Identify which cell holds the provided text, then report its (x, y) central coordinate. 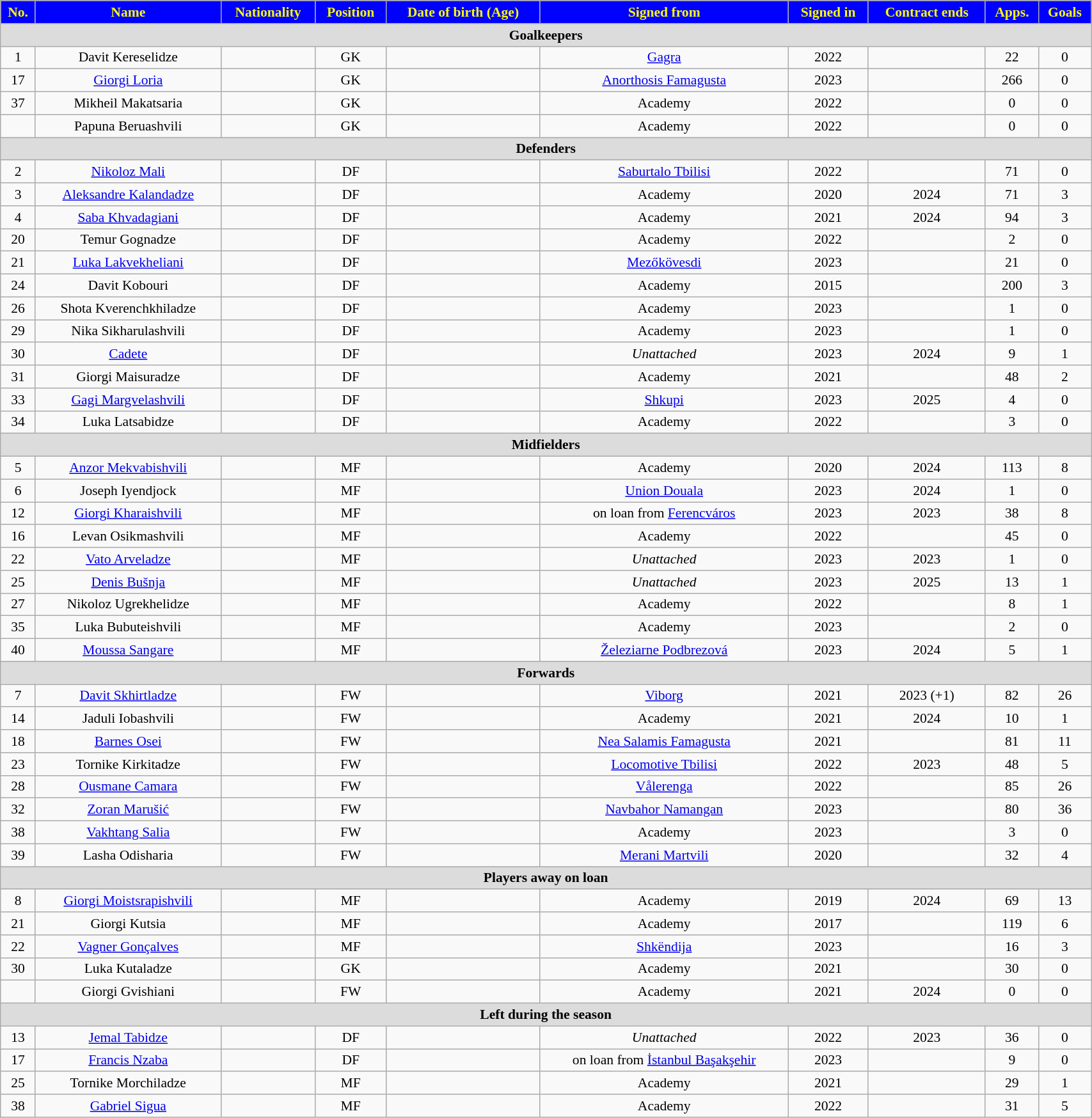
Zoran Marušić (128, 810)
No. (18, 12)
11 (1064, 741)
Lasha Odisharia (128, 855)
on loan from İstanbul Başakşehir (664, 1060)
Gagra (664, 58)
Signed in (828, 12)
Apps. (1012, 12)
Navbahor Namangan (664, 810)
Nikoloz Mali (128, 172)
Jemal Tabidze (128, 1037)
Giorgi Loria (128, 81)
20 (18, 240)
Giorgi Kutsia (128, 924)
on loan from Ferencváros (664, 514)
94 (1012, 217)
Signed from (664, 12)
Contract ends (926, 12)
Temur Gognadze (128, 240)
Mezőkövesdi (664, 263)
Anorthosis Famagusta (664, 81)
Gabriel Sigua (128, 1106)
Viborg (664, 696)
Vålerenga (664, 787)
Shkëndija (664, 947)
35 (18, 627)
266 (1012, 81)
7 (18, 696)
2019 (828, 901)
Francis Nzaba (128, 1060)
Nikoloz Ugrekhelidze (128, 604)
Mikheil Makatsaria (128, 104)
Papuna Beruashvili (128, 126)
Davit Skhirtladze (128, 696)
Luka Lakvekheliani (128, 263)
40 (18, 650)
39 (18, 855)
34 (18, 422)
Goalkeepers (546, 35)
85 (1012, 787)
2023 (+1) (926, 696)
80 (1012, 810)
Anzor Mekvabishvili (128, 468)
14 (18, 719)
Joseph Iyendjock (128, 491)
27 (18, 604)
24 (18, 286)
Giorgi Gvishiani (128, 992)
Saburtalo Tbilisi (664, 172)
Name (128, 12)
Nationality (268, 12)
28 (18, 787)
Midfielders (546, 445)
37 (18, 104)
Shkupi (664, 400)
Position (351, 12)
Železiarne Podbrezová (664, 650)
Denis Bušnja (128, 582)
Aleksandre Kalandadze (128, 194)
Giorgi Moistsrapishvili (128, 901)
Nika Sikharulashvili (128, 331)
Giorgi Kharaishvili (128, 514)
Barnes Osei (128, 741)
Union Douala (664, 491)
Goals (1064, 12)
Merani Martvili (664, 855)
Defenders (546, 149)
81 (1012, 741)
Ousmane Camara (128, 787)
Vato Arveladze (128, 559)
Vakhtang Salia (128, 833)
Nea Salamis Famagusta (664, 741)
18 (18, 741)
119 (1012, 924)
200 (1012, 286)
Left during the season (546, 1015)
Vagner Gonçalves (128, 947)
Gagi Margvelashvili (128, 400)
69 (1012, 901)
Luka Bubuteishvili (128, 627)
Moussa Sangare (128, 650)
Tornike Kirkitadze (128, 764)
Date of birth (Age) (463, 12)
Giorgi Maisuradze (128, 377)
12 (18, 514)
2015 (828, 286)
Saba Khvadagiani (128, 217)
Forwards (546, 673)
Davit Kereselidze (128, 58)
2017 (828, 924)
Shota Kverenchkhiladze (128, 308)
45 (1012, 537)
113 (1012, 468)
Tornike Morchiladze (128, 1083)
Levan Osikmashvili (128, 537)
82 (1012, 696)
Players away on loan (546, 878)
Locomotive Tbilisi (664, 764)
Luka Kutaladze (128, 969)
10 (1012, 719)
Davit Kobouri (128, 286)
Cadete (128, 354)
23 (18, 764)
Luka Latsabidze (128, 422)
Jaduli Iobashvili (128, 719)
33 (18, 400)
